Identify which cell holds the provided text, then report its [x, y] central coordinate. 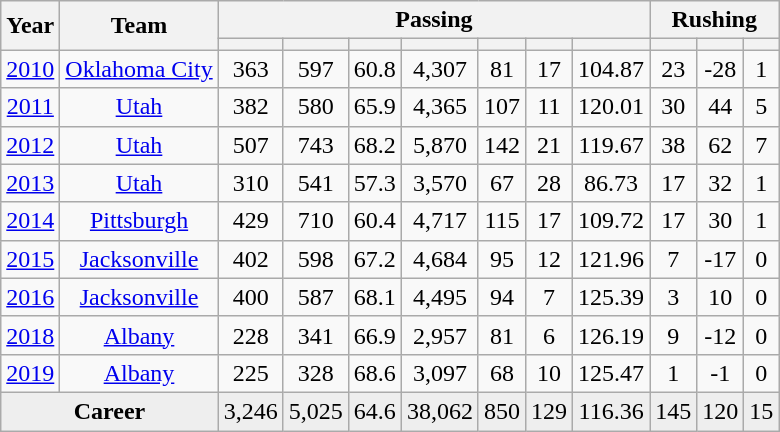
120 [720, 411]
15 [762, 411]
107 [502, 107]
12 [550, 259]
86.73 [612, 183]
119.67 [612, 145]
38 [674, 145]
4,307 [440, 69]
Passing [434, 20]
310 [250, 183]
95 [502, 259]
68 [502, 373]
2011 [30, 107]
402 [250, 259]
541 [316, 183]
2013 [30, 183]
-17 [720, 259]
116.36 [612, 411]
64.6 [374, 411]
429 [250, 221]
62 [720, 145]
68.2 [374, 145]
129 [550, 411]
145 [674, 411]
850 [502, 411]
126.19 [612, 335]
328 [316, 373]
Oklahoma City [139, 69]
-1 [720, 373]
2015 [30, 259]
Team [139, 26]
-12 [720, 335]
9 [674, 335]
3 [674, 297]
115 [502, 221]
2014 [30, 221]
3,570 [440, 183]
2016 [30, 297]
3,097 [440, 373]
6 [550, 335]
Career [110, 411]
597 [316, 69]
Rushing [714, 20]
28 [550, 183]
65.9 [374, 107]
120.01 [612, 107]
225 [250, 373]
5 [762, 107]
60.8 [374, 69]
2019 [30, 373]
580 [316, 107]
67.2 [374, 259]
2,957 [440, 335]
341 [316, 335]
68.1 [374, 297]
228 [250, 335]
2012 [30, 145]
4,365 [440, 107]
5,870 [440, 145]
Pittsburgh [139, 221]
44 [720, 107]
587 [316, 297]
743 [316, 145]
68.6 [374, 373]
109.72 [612, 221]
2010 [30, 69]
598 [316, 259]
382 [250, 107]
67 [502, 183]
Year [30, 26]
400 [250, 297]
3,246 [250, 411]
94 [502, 297]
5,025 [316, 411]
125.47 [612, 373]
142 [502, 145]
125.39 [612, 297]
38,062 [440, 411]
507 [250, 145]
11 [550, 107]
2018 [30, 335]
121.96 [612, 259]
21 [550, 145]
66.9 [374, 335]
57.3 [374, 183]
104.87 [612, 69]
4,684 [440, 259]
4,495 [440, 297]
-28 [720, 69]
32 [720, 183]
23 [674, 69]
710 [316, 221]
4,717 [440, 221]
60.4 [374, 221]
363 [250, 69]
